For the text-containing cell, return its midpoint in (x, y) coordinate format. 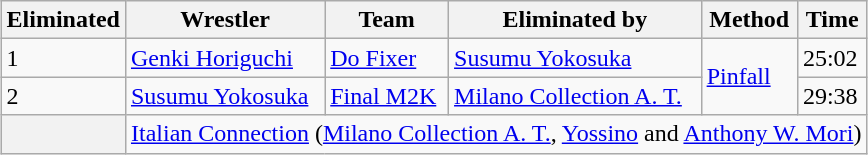
Final M2K (387, 96)
Wrestler (224, 20)
2 (63, 96)
Team (387, 20)
Pinfall (749, 77)
29:38 (832, 96)
Eliminated by (576, 20)
Do Fixer (387, 58)
Method (749, 20)
1 (63, 58)
25:02 (832, 58)
Genki Horiguchi (224, 58)
Milano Collection A. T. (576, 96)
Time (832, 20)
Italian Connection (Milano Collection A. T., Yossino and Anthony W. Mori) (496, 134)
Eliminated (63, 20)
